Scan for the cell matching the given text and deliver its (X, Y) coordinate at center. 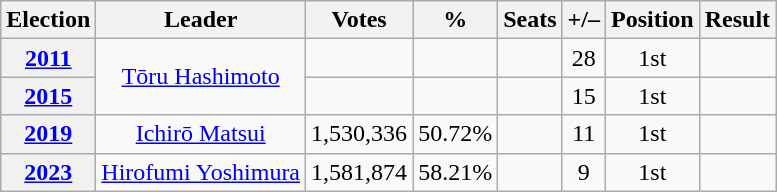
50.72% (456, 134)
Result (737, 20)
2023 (48, 172)
Hirofumi Yoshimura (201, 172)
28 (584, 58)
Ichirō Matsui (201, 134)
Seats (530, 20)
2011 (48, 58)
% (456, 20)
Tōru Hashimoto (201, 77)
Leader (201, 20)
+/– (584, 20)
11 (584, 134)
Position (652, 20)
1,581,874 (360, 172)
2019 (48, 134)
2015 (48, 96)
15 (584, 96)
58.21% (456, 172)
9 (584, 172)
Votes (360, 20)
1,530,336 (360, 134)
Election (48, 20)
